Return the (X, Y) coordinate for the center point of the cell that contains the specified text.  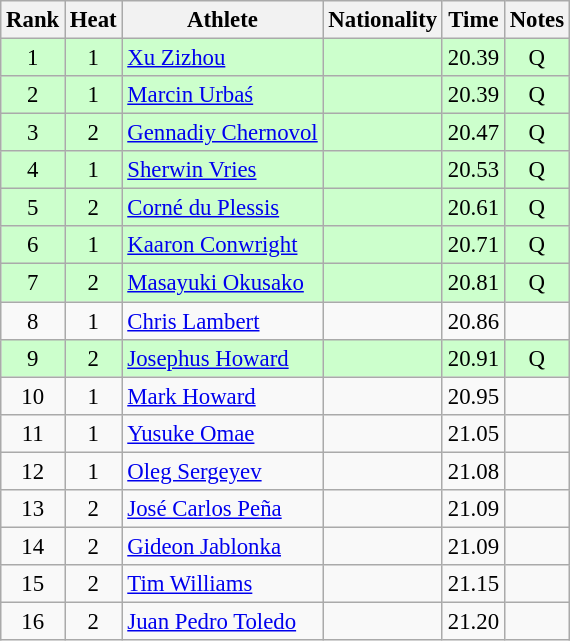
Athlete (222, 20)
14 (33, 546)
Gennadiy Chernovol (222, 133)
20.47 (473, 133)
José Carlos Peña (222, 509)
20.86 (473, 321)
21.15 (473, 584)
8 (33, 321)
15 (33, 584)
7 (33, 283)
5 (33, 208)
4 (33, 170)
Yusuke Omae (222, 433)
Marcin Urbaś (222, 95)
6 (33, 245)
21.05 (473, 433)
12 (33, 471)
Tim Williams (222, 584)
Nationality (382, 20)
Mark Howard (222, 396)
21.20 (473, 621)
Time (473, 20)
Corné du Plessis (222, 208)
10 (33, 396)
Chris Lambert (222, 321)
Masayuki Okusako (222, 283)
21.08 (473, 471)
3 (33, 133)
20.81 (473, 283)
Rank (33, 20)
Notes (536, 20)
Gideon Jablonka (222, 546)
Heat (94, 20)
Josephus Howard (222, 358)
9 (33, 358)
Juan Pedro Toledo (222, 621)
Oleg Sergeyev (222, 471)
20.71 (473, 245)
20.91 (473, 358)
Xu Zizhou (222, 58)
Kaaron Conwright (222, 245)
20.53 (473, 170)
Sherwin Vries (222, 170)
13 (33, 509)
11 (33, 433)
16 (33, 621)
20.95 (473, 396)
20.61 (473, 208)
